Extract the [x, y] coordinate from the center of the cell holding the provided text.  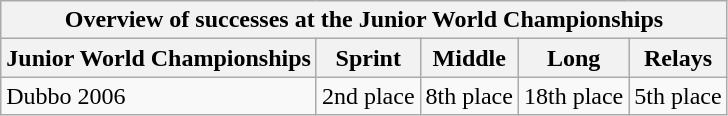
Middle [469, 58]
8th place [469, 96]
Overview of successes at the Junior World Championships [364, 20]
Long [573, 58]
18th place [573, 96]
5th place [678, 96]
Relays [678, 58]
Sprint [368, 58]
Dubbo 2006 [159, 96]
2nd place [368, 96]
Junior World Championships [159, 58]
